Capture the cell that displays the provided text and extract its (X, Y) central coordinate. 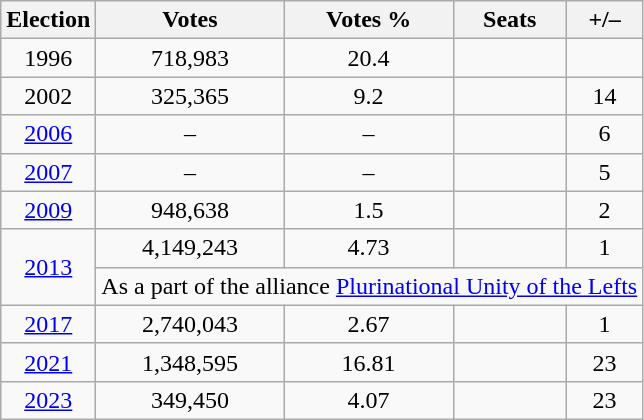
2007 (48, 172)
2.67 (368, 324)
325,365 (190, 96)
4.07 (368, 400)
4.73 (368, 248)
2002 (48, 96)
349,450 (190, 400)
2009 (48, 210)
Votes (190, 20)
6 (604, 134)
5 (604, 172)
Election (48, 20)
2021 (48, 362)
As a part of the alliance Plurinational Unity of the Lefts (370, 286)
2023 (48, 400)
2013 (48, 267)
1,348,595 (190, 362)
1.5 (368, 210)
718,983 (190, 58)
2017 (48, 324)
1996 (48, 58)
14 (604, 96)
+/– (604, 20)
2 (604, 210)
2,740,043 (190, 324)
4,149,243 (190, 248)
Votes % (368, 20)
Seats (510, 20)
948,638 (190, 210)
2006 (48, 134)
20.4 (368, 58)
16.81 (368, 362)
9.2 (368, 96)
